Find where the given text appears and provide that cell's center as (X, Y) coordinate. 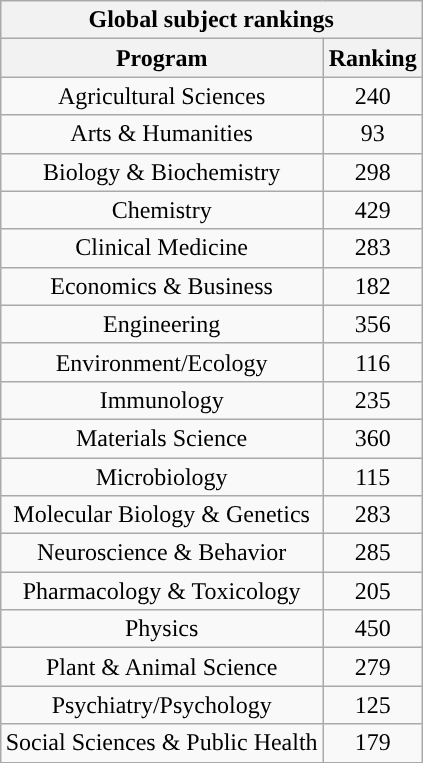
429 (372, 210)
450 (372, 629)
Molecular Biology & Genetics (162, 515)
Immunology (162, 400)
Economics & Business (162, 286)
125 (372, 705)
235 (372, 400)
Biology & Biochemistry (162, 172)
Engineering (162, 324)
285 (372, 553)
Microbiology (162, 477)
Psychiatry/Psychology (162, 705)
182 (372, 286)
Physics (162, 629)
Ranking (372, 58)
179 (372, 743)
Materials Science (162, 438)
356 (372, 324)
Pharmacology & Toxicology (162, 591)
Plant & Animal Science (162, 667)
240 (372, 96)
Environment/Ecology (162, 362)
Agricultural Sciences (162, 96)
93 (372, 134)
Chemistry (162, 210)
360 (372, 438)
115 (372, 477)
Clinical Medicine (162, 248)
298 (372, 172)
279 (372, 667)
Social Sciences & Public Health (162, 743)
116 (372, 362)
Program (162, 58)
205 (372, 591)
Neuroscience & Behavior (162, 553)
Arts & Humanities (162, 134)
Global subject rankings (211, 20)
